Pinpoint the cell where the given text exists, returning its (x, y) midpoint coordinate. 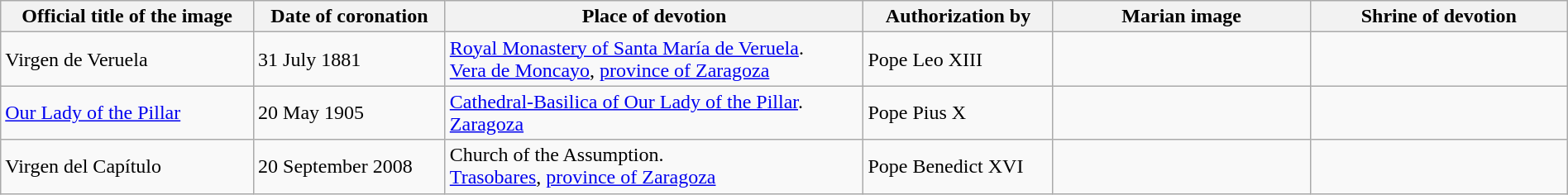
Cathedral-Basilica of Our Lady of the Pillar.Zaragoza (654, 112)
31 July 1881 (350, 59)
20 May 1905 (350, 112)
Church of the Assumption.Trasobares, province of Zaragoza (654, 167)
Authorization by (958, 17)
Pope Leo XIII (958, 59)
Marian image (1181, 17)
Official title of the image (127, 17)
Shrine of devotion (1439, 17)
Pope Benedict XVI (958, 167)
Our Lady of the Pillar (127, 112)
Date of coronation (350, 17)
Virgen de Veruela (127, 59)
Pope Pius X (958, 112)
20 September 2008 (350, 167)
Virgen del Capítulo (127, 167)
Place of devotion (654, 17)
Royal Monastery of Santa María de Veruela.Vera de Moncayo, province of Zaragoza (654, 59)
